Search for the cell housing the specified text and yield its [x, y] center coordinate. 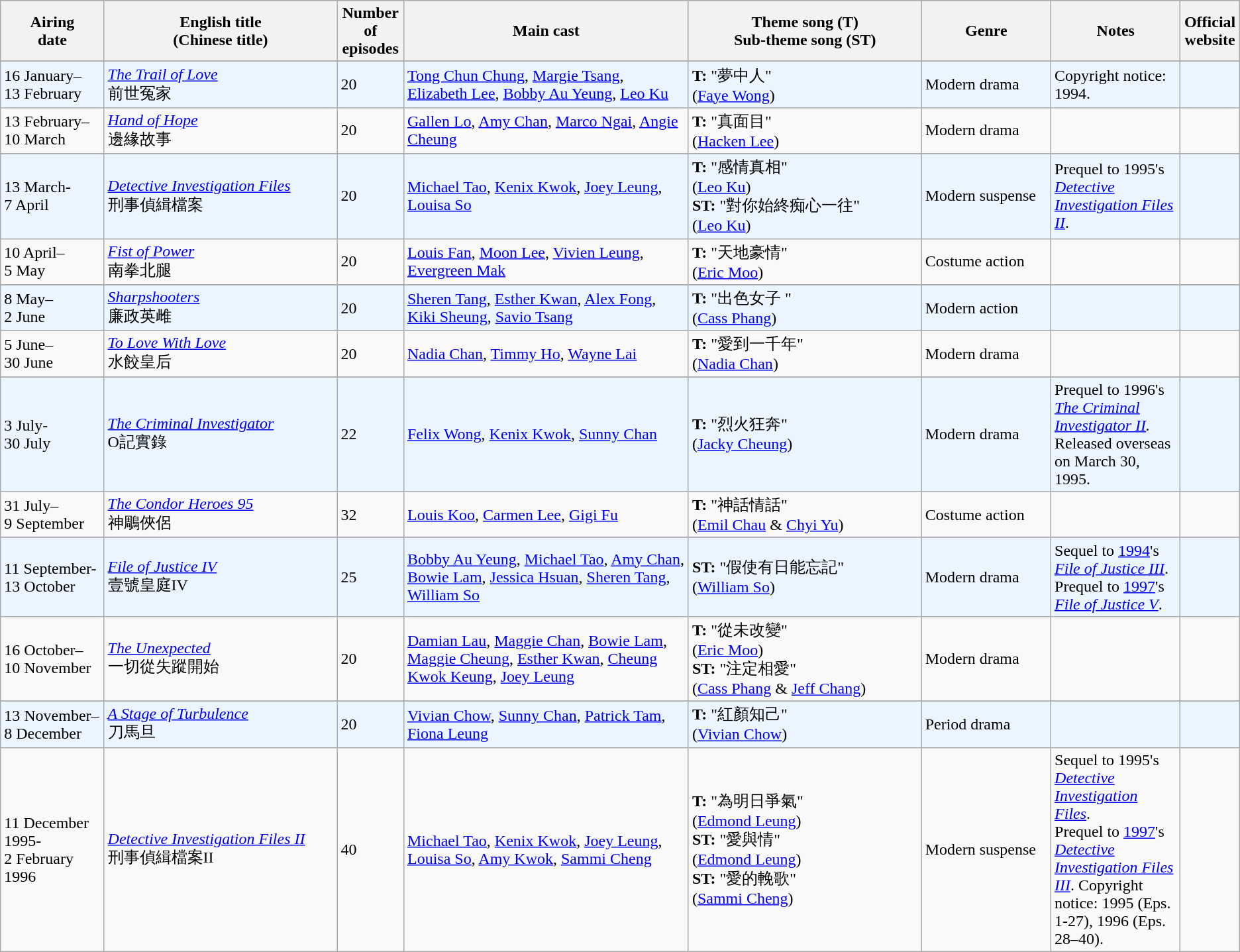
Main cast [546, 31]
T: "天地豪情" (Eric Moo) [805, 262]
32 [371, 515]
Bobby Au Yeung, Michael Tao, Amy Chan, Bowie Lam, Jessica Hsuan, Sheren Tang, William So [546, 576]
English title (Chinese title) [221, 31]
T: "出色女子 " (Cass Phang) [805, 308]
T: "神話情話" (Emil Chau & Chyi Yu) [805, 515]
8 May– 2 June [52, 308]
Louis Fan, Moon Lee, Vivien Leung, Evergreen Mak [546, 262]
ST: "假使有日能忘記" (William So) [805, 576]
The Criminal Investigator O記實錄 [221, 435]
40 [371, 849]
T: "真面目" (Hacken Lee) [805, 131]
Sharpshooters 廉政英雌 [221, 308]
Number of episodes [371, 31]
Official website [1210, 31]
The Trail of Love 前世冤家 [221, 85]
Damian Lau, Maggie Chan, Bowie Lam, Maggie Cheung, Esther Kwan, Cheung Kwok Keung, Joey Leung [546, 659]
Fist of Power 南拳北腿 [221, 262]
T: "夢中人" (Faye Wong) [805, 85]
Notes [1115, 31]
11 September- 13 October [52, 576]
Genre [986, 31]
Copyright notice: 1994. [1115, 85]
Vivian Chow, Sunny Chan, Patrick Tam, Fiona Leung [546, 724]
Hand of Hope 邊緣故事 [221, 131]
T: "從未改變" (Eric Moo)ST: "注定相愛" (Cass Phang & Jeff Chang) [805, 659]
Sheren Tang, Esther Kwan, Alex Fong, Kiki Sheung, Savio Tsang [546, 308]
Period drama [986, 724]
T: "感情真相" (Leo Ku) ST: "對你始終痴心一往" (Leo Ku) [805, 196]
13 March- 7 April [52, 196]
10 April– 5 May [52, 262]
11 December 1995- 2 February 1996 [52, 849]
Prequel to 1995's Detective Investigation Files II. [1115, 196]
16 October– 10 November [52, 659]
Felix Wong, Kenix Kwok, Sunny Chan [546, 435]
Theme song (T) Sub-theme song (ST) [805, 31]
The Condor Heroes 95 神鵰俠侶 [221, 515]
31 July– 9 September [52, 515]
The Unexpected 一切從失蹤開始 [221, 659]
Nadia Chan, Timmy Ho, Wayne Lai [546, 354]
To Love With Love 水餃皇后 [221, 354]
16 January– 13 February [52, 85]
Gallen Lo, Amy Chan, Marco Ngai, Angie Cheung [546, 131]
Modern action [986, 308]
A Stage of Turbulence 刀馬旦 [221, 724]
25 [371, 576]
Sequel to 1994's File of Justice III. Prequel to 1997's File of Justice V. [1115, 576]
3 July- 30 July [52, 435]
13 February– 10 March [52, 131]
Detective Investigation Files 刑事偵緝檔案 [221, 196]
T: "愛到一千年" (Nadia Chan) [805, 354]
5 June– 30 June [52, 354]
T: "紅顏知己" (Vivian Chow) [805, 724]
File of Justice IV 壹號皇庭IV [221, 576]
Michael Tao, Kenix Kwok, Joey Leung, Louisa So [546, 196]
13 November– 8 December [52, 724]
Airingdate [52, 31]
Prequel to 1996's The Criminal Investigator II. Released overseas on March 30, 1995. [1115, 435]
T: "烈火狂奔" (Jacky Cheung) [805, 435]
22 [371, 435]
Michael Tao, Kenix Kwok, Joey Leung, Louisa So, Amy Kwok, Sammi Cheng [546, 849]
Detective Investigation Files II 刑事偵緝檔案II [221, 849]
Louis Koo, Carmen Lee, Gigi Fu [546, 515]
Tong Chun Chung, Margie Tsang, Elizabeth Lee, Bobby Au Yeung, Leo Ku [546, 85]
T: "為明日爭氣" (Edmond Leung) ST: "愛與情" (Edmond Leung) ST: "愛的輓歌" (Sammi Cheng) [805, 849]
